Detect which cell encompasses the target text, then output its (X, Y) center coordinate. 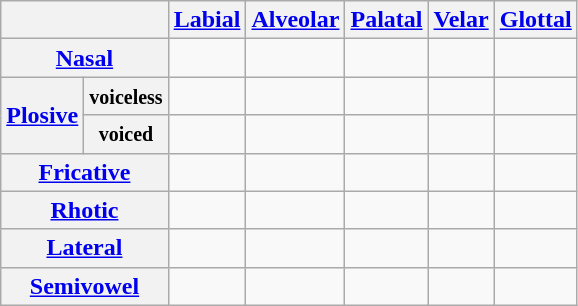
voiced (126, 134)
Alveolar (296, 20)
Lateral (84, 248)
Velar (461, 20)
Plosive (42, 115)
Glottal (536, 20)
Nasal (84, 58)
Labial (207, 20)
Palatal (386, 20)
Semivowel (84, 286)
Rhotic (84, 210)
voiceless (126, 96)
Fricative (84, 172)
